Determine the [X, Y] coordinate at the center of the cell enclosing the given text.  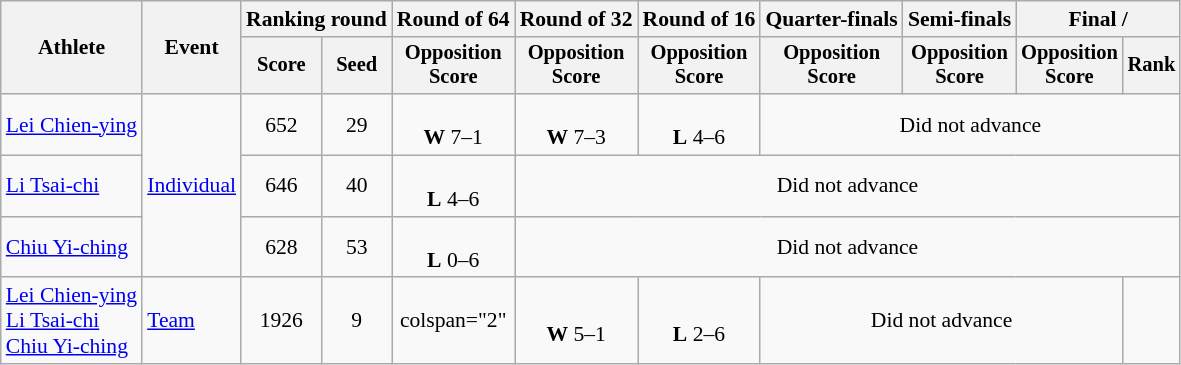
colspan="2" [454, 322]
L 0–6 [454, 248]
Team [192, 322]
Lei Chien-yingLi Tsai-chiChiu Yi-ching [72, 322]
Final / [1098, 19]
652 [282, 124]
Round of 32 [576, 19]
Athlete [72, 48]
Chiu Yi-ching [72, 248]
Score [282, 66]
Ranking round [316, 19]
646 [282, 186]
Rank [1152, 66]
L 2–6 [700, 322]
W 7–3 [576, 124]
Lei Chien-ying [72, 124]
Quarter-finals [831, 19]
Round of 16 [700, 19]
W 5–1 [576, 322]
628 [282, 248]
Individual [192, 186]
Seed [357, 66]
Li Tsai-chi [72, 186]
40 [357, 186]
Round of 64 [454, 19]
Semi-finals [960, 19]
9 [357, 322]
29 [357, 124]
Event [192, 48]
1926 [282, 322]
W 7–1 [454, 124]
53 [357, 248]
